Return (X, Y) of the center of cell containing provided text 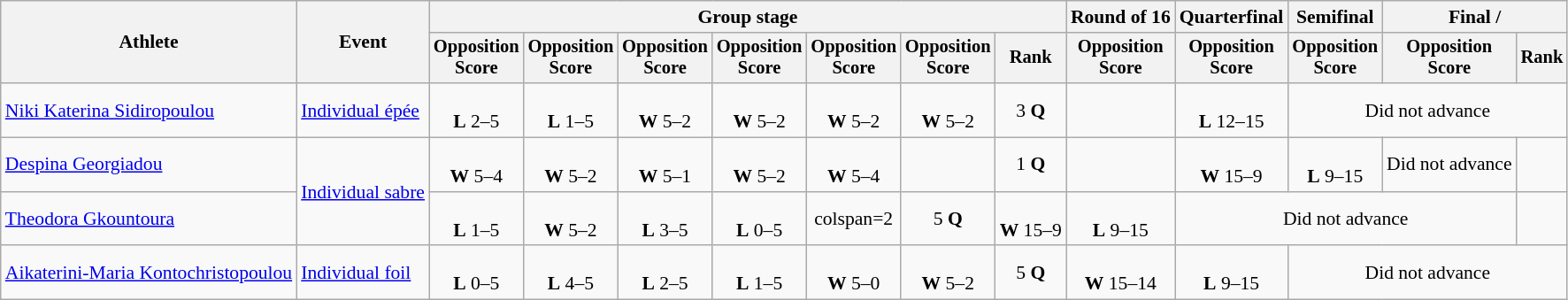
1 Q (1031, 165)
3 Q (1031, 110)
W 5–0 (853, 273)
Theodora Gkountoura (149, 219)
Event (363, 42)
Despina Georgiadou (149, 165)
Individual foil (363, 273)
Athlete (149, 42)
Semifinal (1334, 17)
colspan=2 (853, 219)
Final / (1474, 17)
Group stage (748, 17)
Quarterfinal (1232, 17)
L 12–15 (1232, 110)
L 3–5 (665, 219)
Aikaterini-Maria Kontochristopoulou (149, 273)
L 4–5 (572, 273)
Individual sabre (363, 192)
W 5–1 (665, 165)
Niki Katerina Sidiropoulou (149, 110)
Round of 16 (1120, 17)
W 15–14 (1120, 273)
Individual épée (363, 110)
